Extract the (x, y) coordinate from the center of the cell holding the provided text.  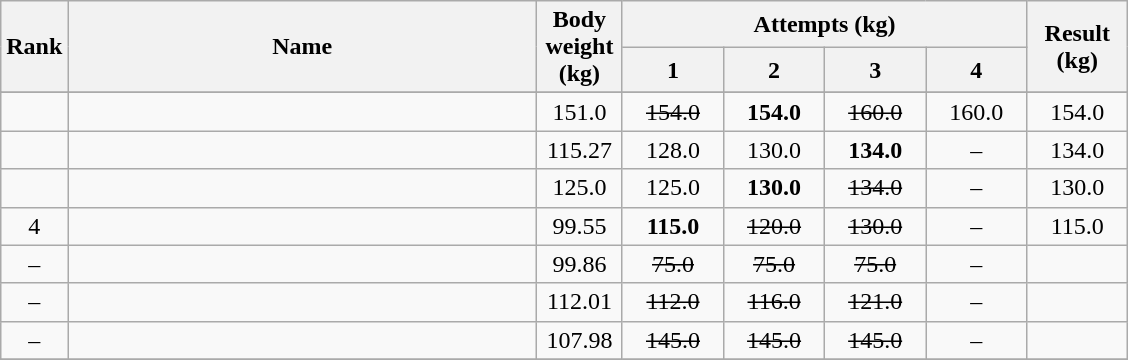
116.0 (774, 302)
128.0 (672, 150)
112.01 (579, 302)
Attempts (kg) (824, 24)
Name (302, 47)
99.55 (579, 226)
115.27 (579, 150)
Body weight (kg) (579, 47)
120.0 (774, 226)
1 (672, 70)
3 (876, 70)
99.86 (579, 264)
112.0 (672, 302)
Result (kg) (1078, 47)
2 (774, 70)
Rank (34, 47)
151.0 (579, 112)
107.98 (579, 340)
121.0 (876, 302)
